Determine the (X, Y) coordinate at the center of the cell enclosing the given text.  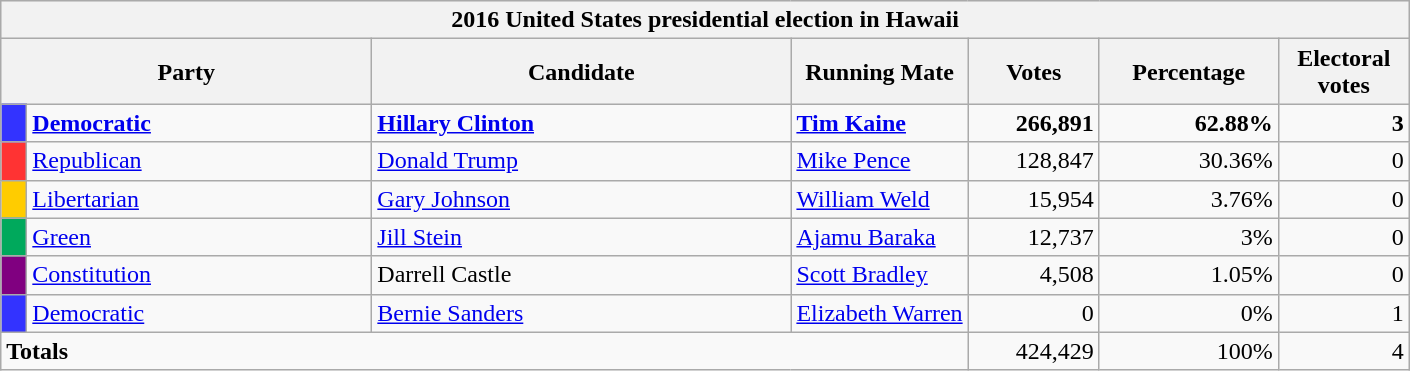
Donald Trump (582, 161)
1.05% (1188, 275)
Mike Pence (880, 161)
0% (1188, 313)
Jill Stein (582, 237)
Party (186, 72)
Totals (484, 351)
Republican (200, 161)
Constitution (200, 275)
62.88% (1188, 123)
4,508 (1034, 275)
William Weld (880, 199)
Hillary Clinton (582, 123)
Candidate (582, 72)
Scott Bradley (880, 275)
Ajamu Baraka (880, 237)
Libertarian (200, 199)
Bernie Sanders (582, 313)
12,737 (1034, 237)
Electoral votes (1344, 72)
Running Mate (880, 72)
Green (200, 237)
1 (1344, 313)
Gary Johnson (582, 199)
2016 United States presidential election in Hawaii (706, 20)
100% (1188, 351)
Votes (1034, 72)
Tim Kaine (880, 123)
3 (1344, 123)
128,847 (1034, 161)
4 (1344, 351)
Darrell Castle (582, 275)
Elizabeth Warren (880, 313)
3.76% (1188, 199)
15,954 (1034, 199)
424,429 (1034, 351)
266,891 (1034, 123)
3% (1188, 237)
Percentage (1188, 72)
30.36% (1188, 161)
